Provide the [x, y] coordinate of the cell's center where the given text is located.  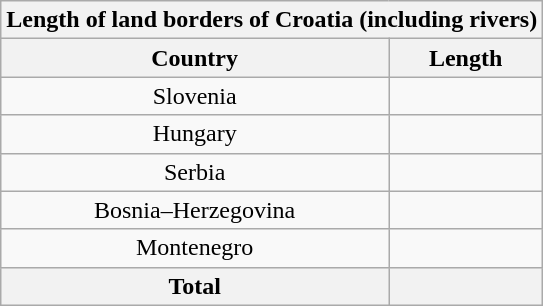
Montenegro [195, 248]
Length [466, 58]
Country [195, 58]
Hungary [195, 134]
Length of land borders of Croatia (including rivers) [272, 20]
Serbia [195, 172]
Slovenia [195, 96]
Bosnia–Herzegovina [195, 210]
Total [195, 286]
